Output the [x, y] coordinate of the center of the cell containing the given text.  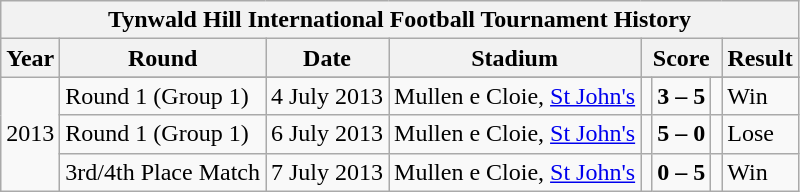
3rd/4th Place Match [163, 172]
Year [30, 58]
3 – 5 [682, 96]
Stadium [515, 58]
6 July 2013 [328, 134]
Date [328, 58]
4 July 2013 [328, 96]
0 – 5 [682, 172]
Lose [760, 134]
7 July 2013 [328, 172]
Round [163, 58]
Score [682, 58]
2013 [30, 134]
Result [760, 58]
5 – 0 [682, 134]
Tynwald Hill International Football Tournament History [400, 20]
